For the text-containing cell, return its midpoint in (x, y) coordinate format. 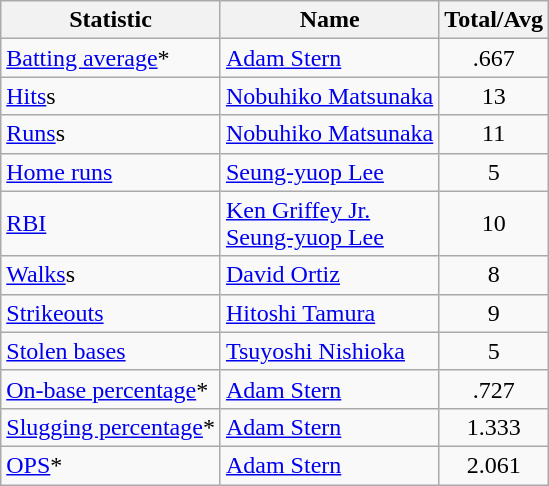
Tsuyoshi Nishioka (329, 351)
Batting average* (111, 58)
Stolen bases (111, 351)
Name (329, 20)
OPS* (111, 465)
Slugging percentage* (111, 427)
Total/Avg (494, 20)
11 (494, 134)
Statistic (111, 20)
10 (494, 224)
1.333 (494, 427)
Hitoshi Tamura (329, 313)
13 (494, 96)
.667 (494, 58)
Ken Griffey Jr. Seung-yuop Lee (329, 224)
On-base percentage* (111, 389)
David Ortiz (329, 275)
Runss (111, 134)
Seung-yuop Lee (329, 172)
Walkss (111, 275)
RBI (111, 224)
Home runs (111, 172)
Strikeouts (111, 313)
8 (494, 275)
9 (494, 313)
Hitss (111, 96)
.727 (494, 389)
2.061 (494, 465)
